Extract the [X, Y] coordinate from the center of the cell holding the provided text.  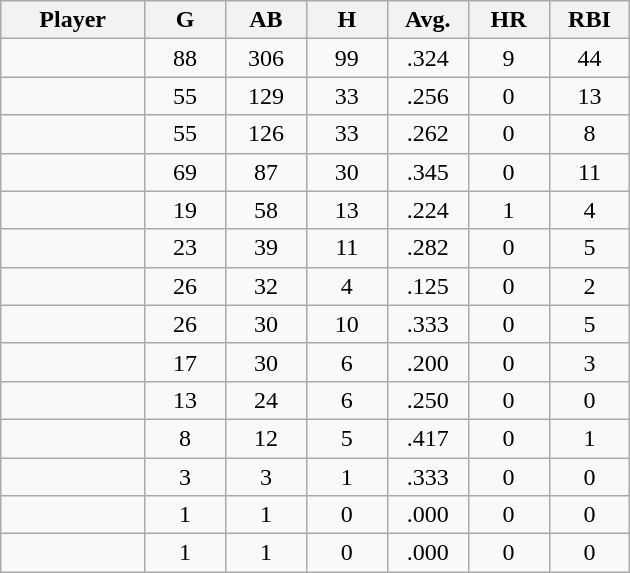
58 [266, 210]
.224 [428, 210]
.262 [428, 134]
.345 [428, 172]
126 [266, 134]
.200 [428, 362]
10 [346, 324]
19 [186, 210]
17 [186, 362]
44 [590, 58]
.417 [428, 438]
32 [266, 286]
HR [508, 20]
24 [266, 400]
9 [508, 58]
Player [73, 20]
39 [266, 248]
23 [186, 248]
88 [186, 58]
RBI [590, 20]
2 [590, 286]
.324 [428, 58]
306 [266, 58]
.250 [428, 400]
AB [266, 20]
12 [266, 438]
.282 [428, 248]
99 [346, 58]
69 [186, 172]
.256 [428, 96]
H [346, 20]
87 [266, 172]
129 [266, 96]
Avg. [428, 20]
G [186, 20]
.125 [428, 286]
